Determine the (X, Y) coordinate at the center of the cell enclosing the given text.  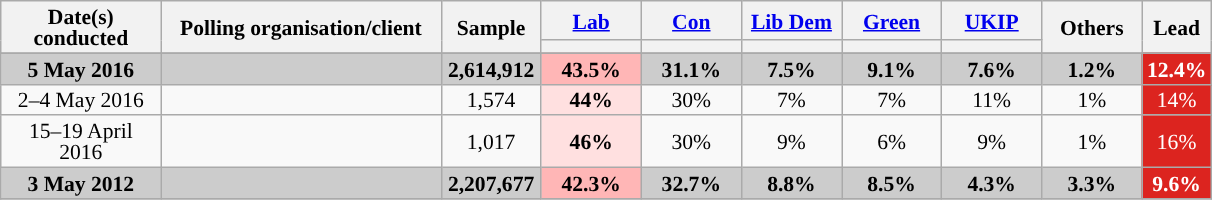
44% (591, 100)
5 May 2016 (81, 68)
Sample (491, 27)
2–4 May 2016 (81, 100)
Lib Dem (791, 20)
8.5% (892, 184)
14% (1176, 100)
15–19 April 2016 (81, 142)
Green (892, 20)
Others (1092, 27)
Lab (591, 20)
2,614,912 (491, 68)
31.1% (691, 68)
UKIP (992, 20)
7.5% (791, 68)
16% (1176, 142)
42.3% (591, 184)
6% (892, 142)
Polling organisation/client (301, 27)
7.6% (992, 68)
1.2% (1092, 68)
Date(s)conducted (81, 27)
Con (691, 20)
8.8% (791, 184)
9.6% (1176, 184)
32.7% (691, 184)
3.3% (1092, 184)
12.4% (1176, 68)
1,574 (491, 100)
2,207,677 (491, 184)
43.5% (591, 68)
11% (992, 100)
4.3% (992, 184)
3 May 2012 (81, 184)
9.1% (892, 68)
46% (591, 142)
1,017 (491, 142)
Lead (1176, 27)
